For the text-containing cell, return its midpoint in (x, y) coordinate format. 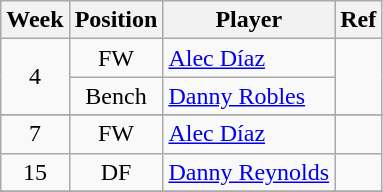
Ref (358, 20)
Position (116, 20)
4 (35, 77)
7 (35, 134)
Danny Robles (249, 96)
DF (116, 172)
Bench (116, 96)
Danny Reynolds (249, 172)
15 (35, 172)
Player (249, 20)
Week (35, 20)
